For the text-containing cell, return its midpoint in [X, Y] coordinate format. 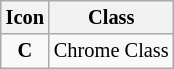
Chrome Class [112, 51]
Icon [25, 17]
C [25, 51]
Class [112, 17]
